From the cell containing the given text, extract its center point as (X, Y) coordinate. 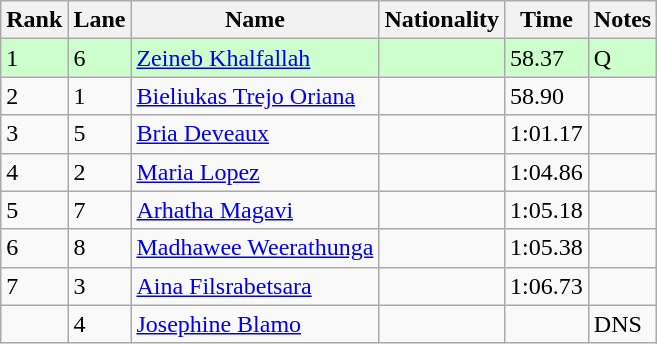
Josephine Blamo (255, 324)
Notes (622, 20)
8 (100, 248)
1:01.17 (547, 134)
1:05.38 (547, 248)
1:06.73 (547, 286)
DNS (622, 324)
58.37 (547, 58)
Arhatha Magavi (255, 210)
1:05.18 (547, 210)
Lane (100, 20)
Time (547, 20)
58.90 (547, 96)
Nationality (442, 20)
Zeineb Khalfallah (255, 58)
Bieliukas Trejo Oriana (255, 96)
Name (255, 20)
Rank (34, 20)
1:04.86 (547, 172)
Bria Deveaux (255, 134)
Madhawee Weerathunga (255, 248)
Q (622, 58)
Aina Filsrabetsara (255, 286)
Maria Lopez (255, 172)
